For the text-containing cell, return its midpoint in (X, Y) coordinate format. 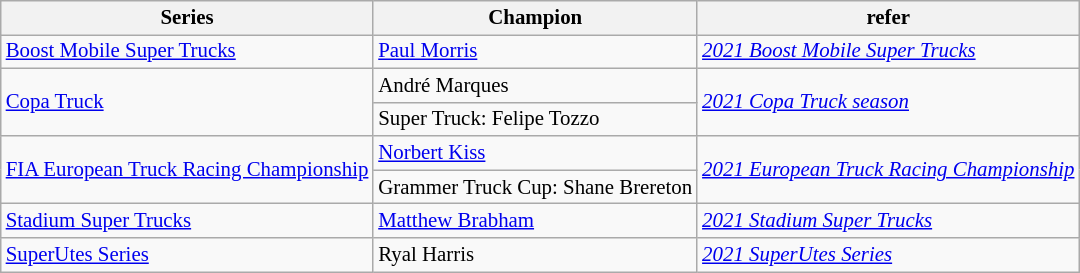
Matthew Brabham (535, 221)
André Marques (535, 85)
Grammer Truck Cup: Shane Brereton (535, 187)
Stadium Super Trucks (188, 221)
Copa Truck (188, 102)
Paul Morris (535, 51)
refer (888, 18)
Super Truck: Felipe Tozzo (535, 119)
Boost Mobile Super Trucks (188, 51)
2021 SuperUtes Series (888, 255)
SuperUtes Series (188, 255)
Champion (535, 18)
2021 Copa Truck season (888, 102)
2021 Stadium Super Trucks (888, 221)
Series (188, 18)
2021 Boost Mobile Super Trucks (888, 51)
FIA European Truck Racing Championship (188, 170)
Norbert Kiss (535, 153)
2021 European Truck Racing Championship (888, 170)
Ryal Harris (535, 255)
